Detect which cell encompasses the target text, then output its (X, Y) center coordinate. 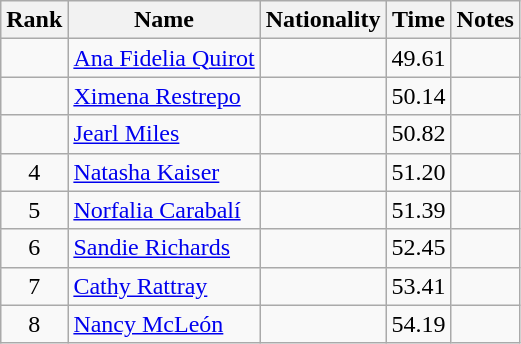
4 (34, 172)
Ximena Restrepo (164, 96)
Name (164, 20)
8 (34, 324)
51.20 (418, 172)
49.61 (418, 58)
Notes (485, 20)
Sandie Richards (164, 248)
54.19 (418, 324)
6 (34, 248)
Jearl Miles (164, 134)
Nationality (323, 20)
Nancy McLeón (164, 324)
5 (34, 210)
50.82 (418, 134)
51.39 (418, 210)
52.45 (418, 248)
Rank (34, 20)
Natasha Kaiser (164, 172)
Time (418, 20)
53.41 (418, 286)
Norfalia Carabalí (164, 210)
7 (34, 286)
50.14 (418, 96)
Cathy Rattray (164, 286)
Ana Fidelia Quirot (164, 58)
